From the cell containing the given text, extract its center point as (X, Y) coordinate. 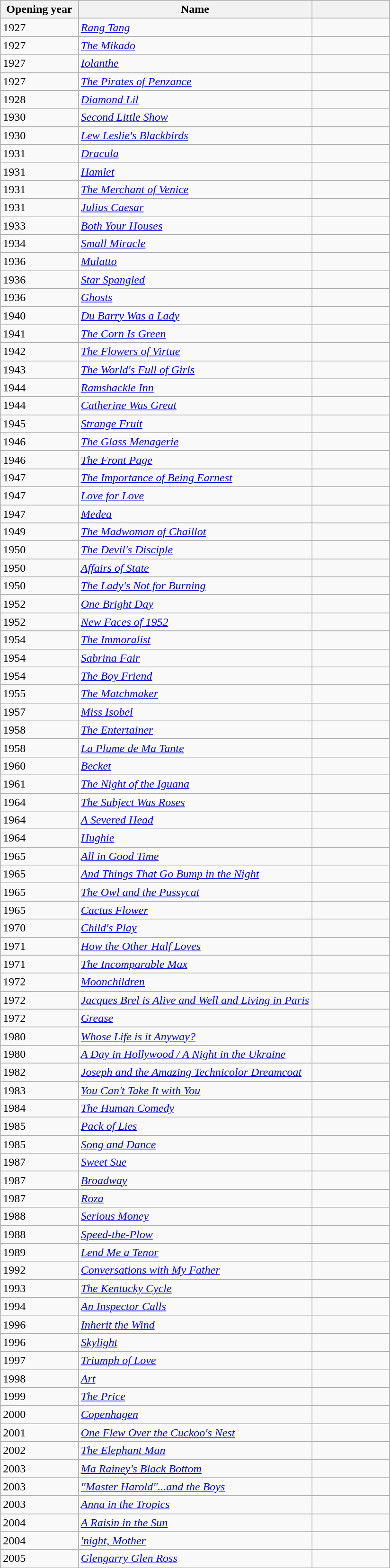
1992 (39, 1270)
The Devil's Disciple (195, 550)
Sabrina Fair (195, 658)
Miss Isobel (195, 712)
Second Little Show (195, 117)
Whose Life is it Anyway? (195, 1036)
The Boy Friend (195, 676)
Dracula (195, 153)
The Elephant Man (195, 1451)
The World's Full of Girls (195, 370)
Sweet Sue (195, 1162)
1989 (39, 1252)
And Things That Go Bump in the Night (195, 874)
1970 (39, 928)
Iolanthe (195, 63)
Hughie (195, 838)
1997 (39, 1360)
Broadway (195, 1180)
1933 (39, 226)
1983 (39, 1090)
The Human Comedy (195, 1108)
'night, Mother (195, 1541)
2005 (39, 1559)
The Kentucky Cycle (195, 1288)
Roza (195, 1198)
2000 (39, 1415)
Ramshackle Inn (195, 388)
Serious Money (195, 1216)
The Importance of Being Earnest (195, 478)
1940 (39, 316)
Strange Fruit (195, 424)
Becket (195, 766)
The Mikado (195, 45)
The Entertainer (195, 730)
A Day in Hollywood / A Night in the Ukraine (195, 1054)
Opening year (39, 9)
Moonchildren (195, 982)
1999 (39, 1397)
1994 (39, 1306)
1949 (39, 532)
The Lady's Not for Burning (195, 586)
Child's Play (195, 928)
Lend Me a Tenor (195, 1252)
Skylight (195, 1342)
Ghosts (195, 298)
The Front Page (195, 460)
Triumph of Love (195, 1360)
"Master Harold"...and the Boys (195, 1487)
Both Your Houses (195, 226)
1982 (39, 1072)
New Faces of 1952 (195, 622)
You Can't Take It with You (195, 1090)
A Raisin in the Sun (195, 1523)
Lew Leslie's Blackbirds (195, 135)
Anna in the Tropics (195, 1505)
Small Miracle (195, 244)
1934 (39, 244)
The Glass Menagerie (195, 442)
Affairs of State (195, 568)
An Inspector Calls (195, 1306)
The Corn Is Green (195, 334)
1957 (39, 712)
Song and Dance (195, 1144)
1998 (39, 1379)
Julius Caesar (195, 207)
Diamond Lil (195, 99)
One Flew Over the Cuckoo's Nest (195, 1433)
The Merchant of Venice (195, 189)
The Incomparable Max (195, 964)
2002 (39, 1451)
Inherit the Wind (195, 1324)
1955 (39, 694)
1942 (39, 352)
Du Barry Was a Lady (195, 316)
Jacques Brel is Alive and Well and Living in Paris (195, 1000)
1984 (39, 1108)
Hamlet (195, 171)
A Severed Head (195, 820)
2001 (39, 1433)
Glengarry Glen Ross (195, 1559)
How the Other Half Loves (195, 946)
Catherine Was Great (195, 406)
The Pirates of Penzance (195, 81)
One Bright Day (195, 604)
The Night of the Iguana (195, 784)
1928 (39, 99)
The Matchmaker (195, 694)
Rang Tang (195, 27)
1941 (39, 334)
1960 (39, 766)
All in Good Time (195, 856)
1945 (39, 424)
The Owl and the Pussycat (195, 892)
Star Spangled (195, 280)
Copenhagen (195, 1415)
Medea (195, 514)
Conversations with My Father (195, 1270)
Art (195, 1379)
Mulatto (195, 262)
Ma Rainey's Black Bottom (195, 1469)
The Flowers of Virtue (195, 352)
1993 (39, 1288)
La Plume de Ma Tante (195, 748)
Joseph and the Amazing Technicolor Dreamcoat (195, 1072)
Name (195, 9)
1943 (39, 370)
1961 (39, 784)
Grease (195, 1018)
Pack of Lies (195, 1126)
Cactus Flower (195, 910)
The Price (195, 1397)
The Subject Was Roses (195, 802)
Speed-the-Plow (195, 1234)
The Immoralist (195, 640)
The Madwoman of Chaillot (195, 532)
Love for Love (195, 496)
